Search for the cell housing the specified text and yield its [x, y] center coordinate. 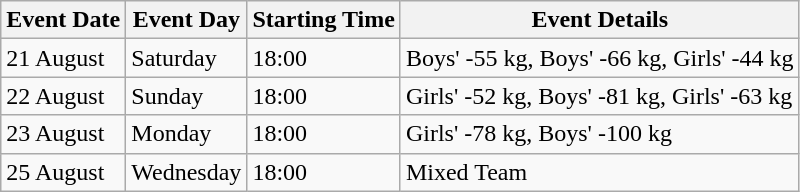
Sunday [186, 96]
Starting Time [324, 20]
22 August [64, 96]
25 August [64, 172]
Mixed Team [600, 172]
23 August [64, 134]
Girls' -78 kg, Boys' -100 kg [600, 134]
Event Day [186, 20]
Event Date [64, 20]
21 August [64, 58]
Saturday [186, 58]
Event Details [600, 20]
Wednesday [186, 172]
Monday [186, 134]
Girls' -52 kg, Boys' -81 kg, Girls' -63 kg [600, 96]
Boys' -55 kg, Boys' -66 kg, Girls' -44 kg [600, 58]
